Find where the given text appears and provide that cell's center as [x, y] coordinate. 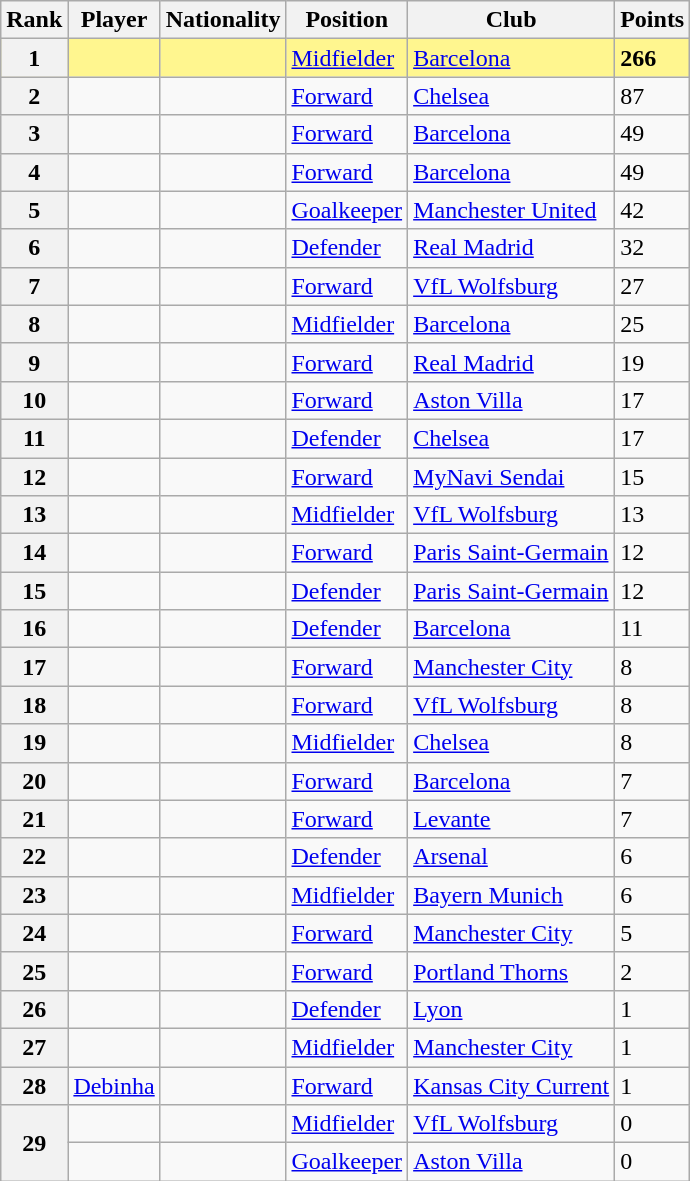
266 [652, 58]
Bayern Munich [512, 895]
87 [652, 96]
Kansas City Current [512, 1085]
23 [34, 895]
Player [114, 20]
26 [34, 1009]
42 [652, 210]
24 [34, 933]
10 [34, 400]
Rank [34, 20]
Arsenal [512, 857]
Points [652, 20]
4 [34, 172]
14 [34, 553]
Portland Thorns [512, 971]
9 [34, 362]
Club [512, 20]
Lyon [512, 1009]
20 [34, 781]
Levante [512, 819]
Manchester United [512, 210]
29 [34, 1143]
21 [34, 819]
Debinha [114, 1085]
28 [34, 1085]
Position [347, 20]
18 [34, 705]
MyNavi Sendai [512, 477]
32 [652, 248]
16 [34, 629]
22 [34, 857]
3 [34, 134]
Nationality [223, 20]
